Pinpoint the cell where the given text exists, returning its (X, Y) midpoint coordinate. 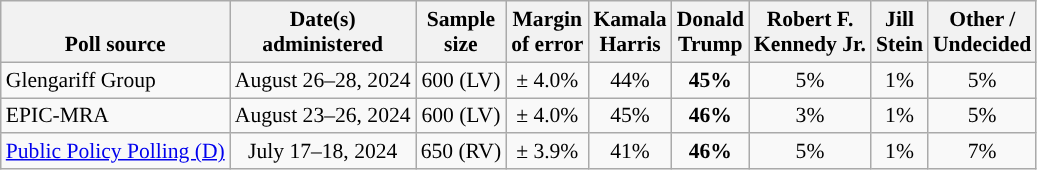
Marginof error (547, 32)
Other /Undecided (982, 32)
650 (RV) (462, 152)
Robert F.Kennedy Jr. (810, 32)
44% (630, 80)
Date(s)administered (323, 32)
KamalaHarris (630, 32)
August 23–26, 2024 (323, 116)
August 26–28, 2024 (323, 80)
DonaldTrump (710, 32)
EPIC-MRA (116, 116)
Samplesize (462, 32)
3% (810, 116)
Poll source (116, 32)
41% (630, 152)
July 17–18, 2024 (323, 152)
7% (982, 152)
± 3.9% (547, 152)
Glengariff Group (116, 80)
Public Policy Polling (D) (116, 152)
JillStein (900, 32)
